Find where the given text appears and provide that cell's center as [X, Y] coordinate. 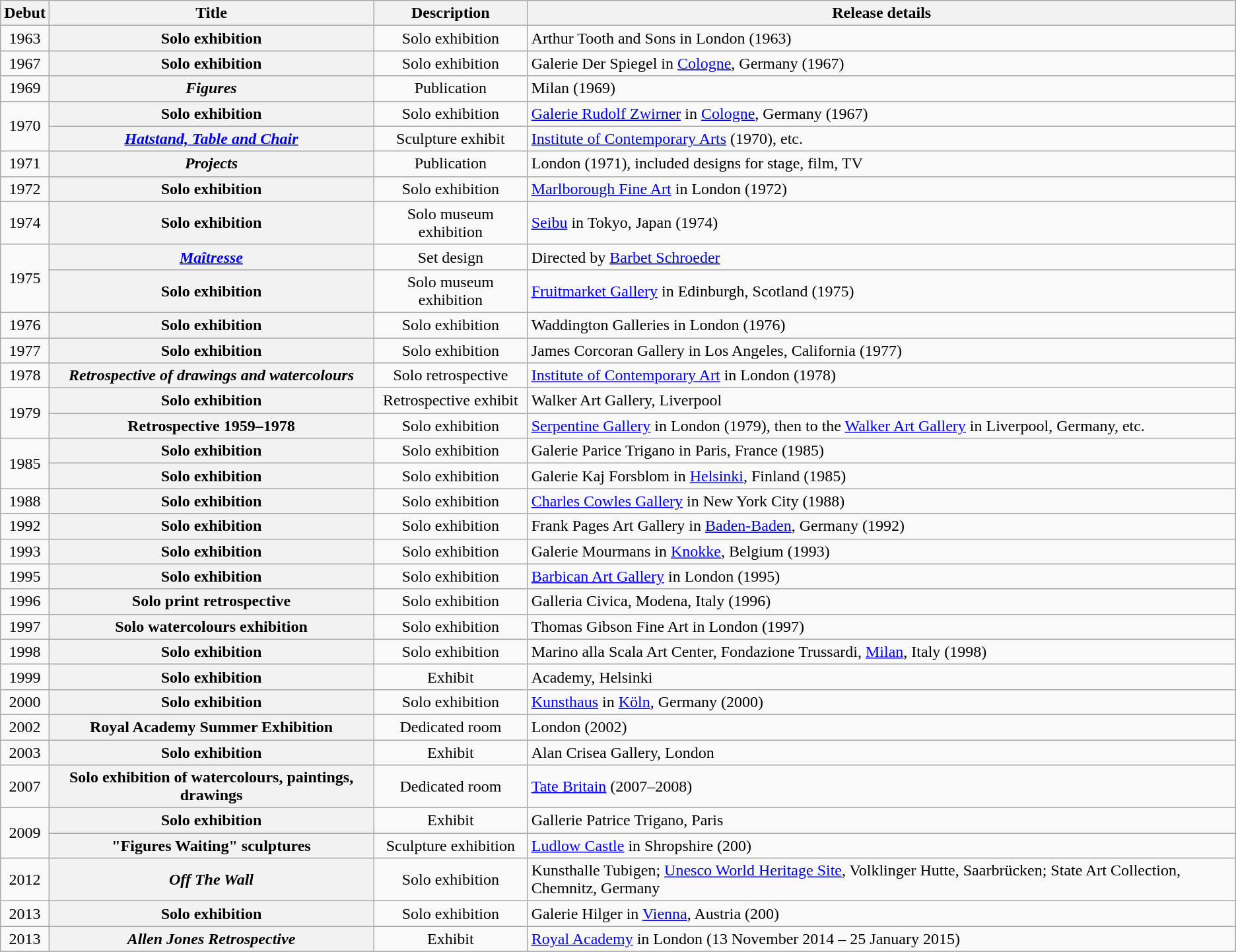
1979 [25, 413]
1972 [25, 189]
Tate Britain (2007–2008) [881, 787]
Alan Crisea Gallery, London [881, 752]
Serpentine Gallery in London (1979), then to the Walker Art Gallery in Liverpool, Germany, etc. [881, 426]
Maîtresse [211, 257]
Galerie Mourmans in Knokke, Belgium (1993) [881, 551]
Seibu in Tokyo, Japan (1974) [881, 223]
Sculpture exhibition [451, 846]
Frank Pages Art Gallery in Baden-Baden, Germany (1992) [881, 526]
2000 [25, 702]
Projects [211, 164]
1967 [25, 63]
Gallerie Patrice Trigano, Paris [881, 821]
1988 [25, 501]
Retrospective 1959–1978 [211, 426]
Charles Cowles Gallery in New York City (1988) [881, 501]
Thomas Gibson Fine Art in London (1997) [881, 627]
Fruitmarket Gallery in Edinburgh, Scotland (1975) [881, 290]
Marlborough Fine Art in London (1972) [881, 189]
Waddington Galleries in London (1976) [881, 325]
London (1971), included designs for stage, film, TV [881, 164]
1975 [25, 279]
Release details [881, 13]
Hatstand, Table and Chair [211, 139]
1976 [25, 325]
Solo watercolours exhibition [211, 627]
1978 [25, 376]
Allen Jones Retrospective [211, 939]
1999 [25, 677]
1998 [25, 652]
1963 [25, 38]
Galerie Kaj Forsblom in Helsinki, Finland (1985) [881, 476]
2003 [25, 752]
Description [451, 13]
Ludlow Castle in Shropshire (200) [881, 846]
Galerie Parice Trigano in Paris, France (1985) [881, 451]
2007 [25, 787]
Milan (1969) [881, 88]
1992 [25, 526]
London (2002) [881, 727]
1977 [25, 351]
Marino alla Scala Art Center, Fondazione Trussardi, Milan, Italy (1998) [881, 652]
James Corcoran Gallery in Los Angeles, California (1977) [881, 351]
1970 [25, 126]
Galerie Der Spiegel in Cologne, Germany (1967) [881, 63]
1993 [25, 551]
Kunsthaus in Köln, Germany (2000) [881, 702]
Arthur Tooth and Sons in London (1963) [881, 38]
Retrospective exhibit [451, 401]
Institute of Contemporary Arts (1970), etc. [881, 139]
2002 [25, 727]
1997 [25, 627]
1995 [25, 576]
Barbican Art Gallery in London (1995) [881, 576]
Institute of Contemporary Art in London (1978) [881, 376]
Title [211, 13]
Kunsthalle Tubigen; Unesco World Heritage Site, Volklinger Hutte, Saarbrücken; State Art Collection, Chemnitz, Germany [881, 879]
Royal Academy Summer Exhibition [211, 727]
2009 [25, 833]
Solo exhibition of watercolours, paintings, drawings [211, 787]
Set design [451, 257]
Galerie Rudolf Zwirner in Cologne, Germany (1967) [881, 114]
Galerie Hilger in Vienna, Austria (200) [881, 914]
Off The Wall [211, 879]
1969 [25, 88]
1971 [25, 164]
Figures [211, 88]
"Figures Waiting" sculptures [211, 846]
Solo retrospective [451, 376]
Walker Art Gallery, Liverpool [881, 401]
Retrospective of drawings and watercolours [211, 376]
Solo print retrospective [211, 601]
Academy, Helsinki [881, 677]
1974 [25, 223]
Sculpture exhibit [451, 139]
2012 [25, 879]
1996 [25, 601]
1985 [25, 463]
Directed by Barbet Schroeder [881, 257]
Debut [25, 13]
Royal Academy in London (13 November 2014 – 25 January 2015) [881, 939]
Galleria Civica, Modena, Italy (1996) [881, 601]
